Find where the given text appears and provide that cell's center as (X, Y) coordinate. 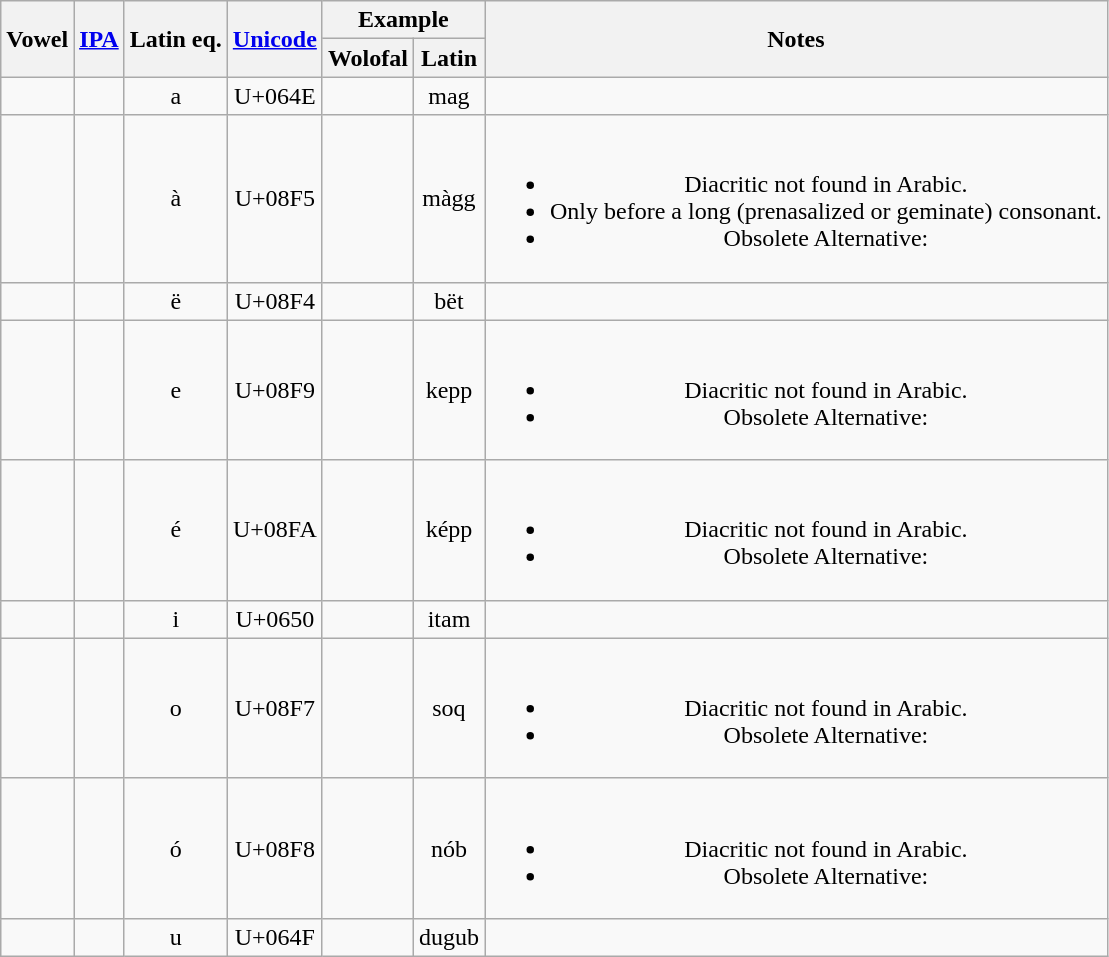
Wolofal (368, 58)
itam (448, 619)
Example (403, 20)
U+08F7 (274, 708)
mag (448, 96)
U+08FA (274, 530)
U+08F8 (274, 848)
màgg (448, 198)
soq (448, 708)
u (176, 937)
U+08F5 (274, 198)
Latin eq. (176, 39)
U+08F9 (274, 390)
U+08F4 (274, 301)
képp (448, 530)
à (176, 198)
kepp (448, 390)
U+064F (274, 937)
Vowel (38, 39)
ë (176, 301)
a (176, 96)
Notes (796, 39)
nób (448, 848)
U+064E (274, 96)
é (176, 530)
ó (176, 848)
U+0650 (274, 619)
i (176, 619)
bët (448, 301)
e (176, 390)
Diacritic not found in Arabic.Only before a long (prenasalized or geminate) consonant.Obsolete Alternative: (796, 198)
Latin (448, 58)
o (176, 708)
IPA (100, 39)
dugub (448, 937)
Unicode (274, 39)
